Capture the cell that displays the provided text and extract its [X, Y] central coordinate. 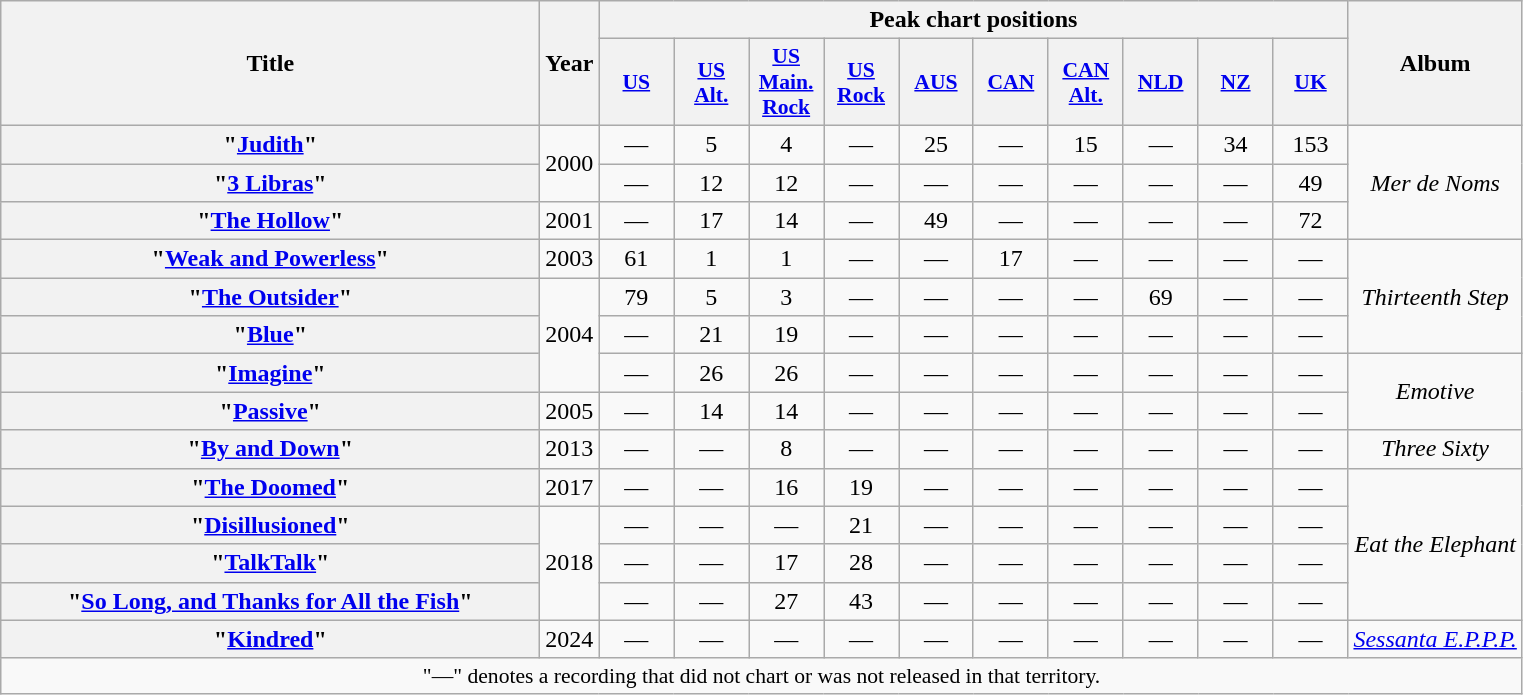
UK [1310, 82]
Eat the Elephant [1435, 544]
43 [862, 601]
"TalkTalk" [270, 563]
CANAlt. [1086, 82]
Album [1435, 64]
16 [786, 487]
"Weak and Powerless" [270, 259]
Sessanta E.P.P.P. [1435, 639]
"The Outsider" [270, 297]
153 [1310, 144]
Peak chart positions [974, 20]
2001 [570, 221]
US [636, 82]
NLD [1160, 82]
2024 [570, 639]
25 [936, 144]
27 [786, 601]
2013 [570, 449]
15 [1086, 144]
"Disillusioned" [270, 525]
4 [786, 144]
"Blue" [270, 335]
Mer de Noms [1435, 182]
Year [570, 64]
Title [270, 64]
2005 [570, 411]
"By and Down" [270, 449]
USAlt. [712, 82]
AUS [936, 82]
USMain.Rock [786, 82]
8 [786, 449]
"So Long, and Thanks for All the Fish" [270, 601]
2003 [570, 259]
Emotive [1435, 392]
2017 [570, 487]
69 [1160, 297]
NZ [1236, 82]
2018 [570, 563]
Three Sixty [1435, 449]
"The Doomed" [270, 487]
"Kindred" [270, 639]
3 [786, 297]
2004 [570, 335]
2000 [570, 163]
28 [862, 563]
"3 Libras" [270, 183]
Thirteenth Step [1435, 297]
72 [1310, 221]
USRock [862, 82]
34 [1236, 144]
"—" denotes a recording that did not chart or was not released in that territory. [762, 676]
"Judith" [270, 144]
"Passive" [270, 411]
"The Hollow" [270, 221]
79 [636, 297]
"Imagine" [270, 373]
CAN [1010, 82]
61 [636, 259]
